Locate the cell with the specified text and output its (x, y) center coordinate. 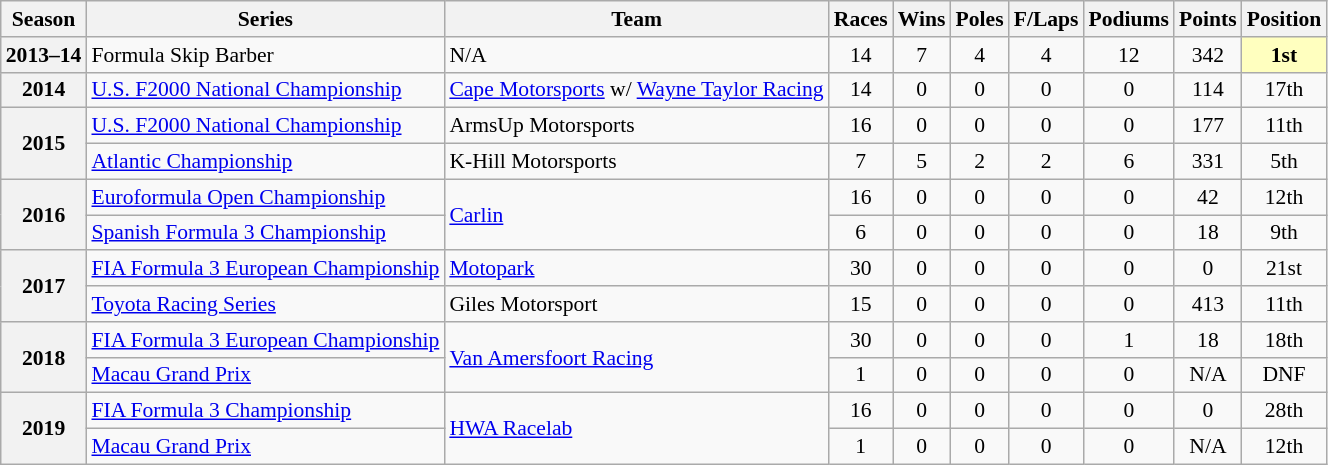
42 (1208, 197)
Season (44, 19)
28th (1284, 411)
5th (1284, 162)
2014 (44, 90)
Spanish Formula 3 Championship (265, 233)
21st (1284, 269)
Euroformula Open Championship (265, 197)
12 (1130, 55)
9th (1284, 233)
18th (1284, 340)
2013–14 (44, 55)
Points (1208, 19)
2016 (44, 214)
15 (861, 304)
Toyota Racing Series (265, 304)
Van Amersfoort Racing (636, 358)
177 (1208, 126)
331 (1208, 162)
5 (922, 162)
FIA Formula 3 Championship (265, 411)
K-Hill Motorsports (636, 162)
413 (1208, 304)
Carlin (636, 214)
Motopark (636, 269)
Giles Motorsport (636, 304)
2017 (44, 286)
Atlantic Championship (265, 162)
1st (1284, 55)
Races (861, 19)
Team (636, 19)
HWA Racelab (636, 428)
17th (1284, 90)
DNF (1284, 375)
F/Laps (1046, 19)
Podiums (1130, 19)
Position (1284, 19)
Cape Motorsports w/ Wayne Taylor Racing (636, 90)
2018 (44, 358)
ArmsUp Motorsports (636, 126)
2019 (44, 428)
Series (265, 19)
Poles (980, 19)
114 (1208, 90)
Wins (922, 19)
2015 (44, 144)
342 (1208, 55)
Formula Skip Barber (265, 55)
